Detect which cell encompasses the target text, then output its [x, y] center coordinate. 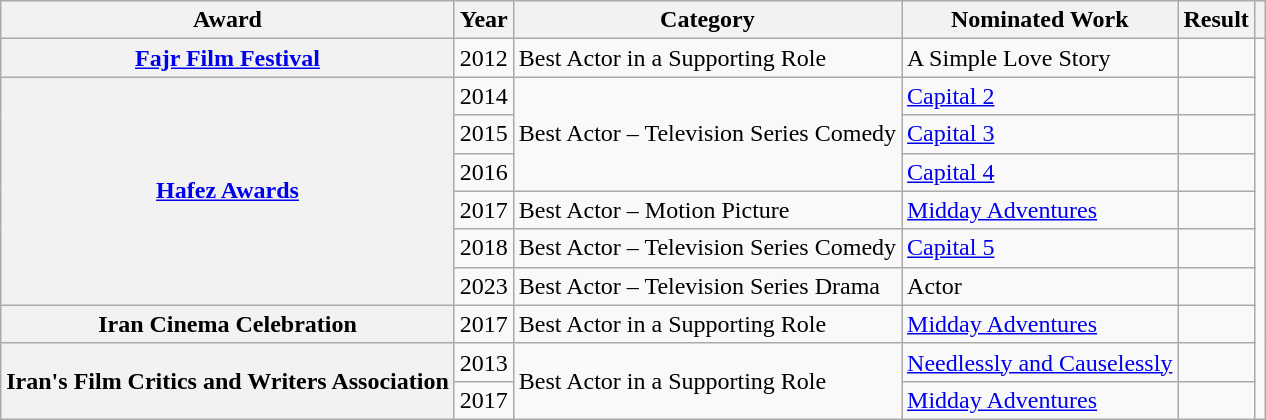
2015 [484, 134]
A Simple Love Story [1040, 58]
Result [1216, 20]
Capital 5 [1040, 248]
Capital 3 [1040, 134]
Category [707, 20]
Nominated Work [1040, 20]
2014 [484, 96]
2018 [484, 248]
Fajr Film Festival [228, 58]
Best Actor – Television Series Drama [707, 286]
2012 [484, 58]
Capital 2 [1040, 96]
2013 [484, 362]
Needlessly and Causelessly [1040, 362]
Iran Cinema Celebration [228, 324]
Hafez Awards [228, 191]
Actor [1040, 286]
Year [484, 20]
Capital 4 [1040, 172]
Award [228, 20]
Iran's Film Critics and Writers Association [228, 381]
2023 [484, 286]
2016 [484, 172]
Best Actor – Motion Picture [707, 210]
